Return the [X, Y] coordinate for the center point of the cell that contains the specified text.  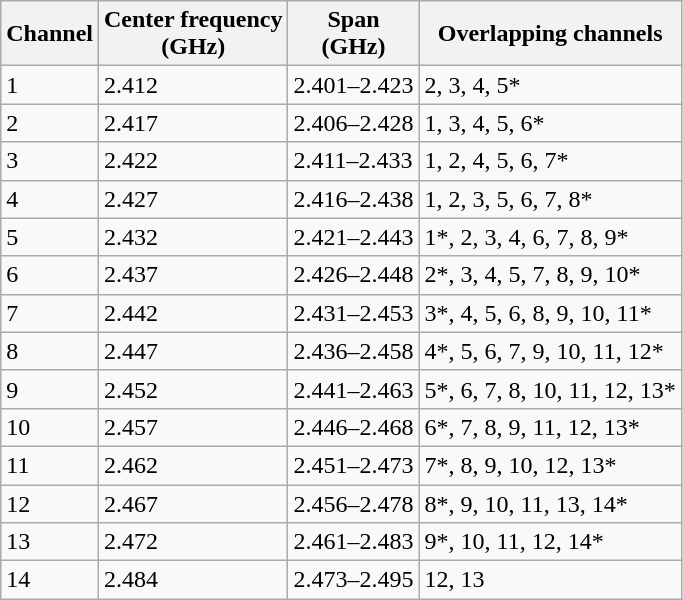
1, 3, 4, 5, 6* [550, 123]
4*, 5, 6, 7, 9, 10, 11, 12* [550, 351]
Center frequency(GHz) [194, 34]
2.456–2.478 [354, 503]
2.467 [194, 503]
1, 2, 3, 5, 6, 7, 8* [550, 199]
9*, 10, 11, 12, 14* [550, 542]
1, 2, 4, 5, 6, 7* [550, 161]
1 [50, 85]
10 [50, 427]
2.436–2.458 [354, 351]
7 [50, 313]
2.422 [194, 161]
9 [50, 389]
3 [50, 161]
2.472 [194, 542]
2.441–2.463 [354, 389]
11 [50, 465]
2.431–2.453 [354, 313]
8 [50, 351]
2.421–2.443 [354, 237]
2.461–2.483 [354, 542]
2.416–2.438 [354, 199]
2.451–2.473 [354, 465]
2*, 3, 4, 5, 7, 8, 9, 10* [550, 275]
6 [50, 275]
2.406–2.428 [354, 123]
2.446–2.468 [354, 427]
Span(GHz) [354, 34]
2.411–2.433 [354, 161]
2 [50, 123]
2.432 [194, 237]
2.457 [194, 427]
12 [50, 503]
13 [50, 542]
3*, 4, 5, 6, 8, 9, 10, 11* [550, 313]
2.473–2.495 [354, 580]
2.452 [194, 389]
2.447 [194, 351]
2.417 [194, 123]
1*, 2, 3, 4, 6, 7, 8, 9* [550, 237]
2.426–2.448 [354, 275]
2.484 [194, 580]
Channel [50, 34]
5 [50, 237]
Overlapping channels [550, 34]
4 [50, 199]
8*, 9, 10, 11, 13, 14* [550, 503]
12, 13 [550, 580]
5*, 6, 7, 8, 10, 11, 12, 13* [550, 389]
14 [50, 580]
2.437 [194, 275]
2.427 [194, 199]
2.462 [194, 465]
2.442 [194, 313]
6*, 7, 8, 9, 11, 12, 13* [550, 427]
2.412 [194, 85]
2, 3, 4, 5* [550, 85]
2.401–2.423 [354, 85]
7*, 8, 9, 10, 12, 13* [550, 465]
